Provide the [X, Y] coordinate of the cell's center where the given text is located.  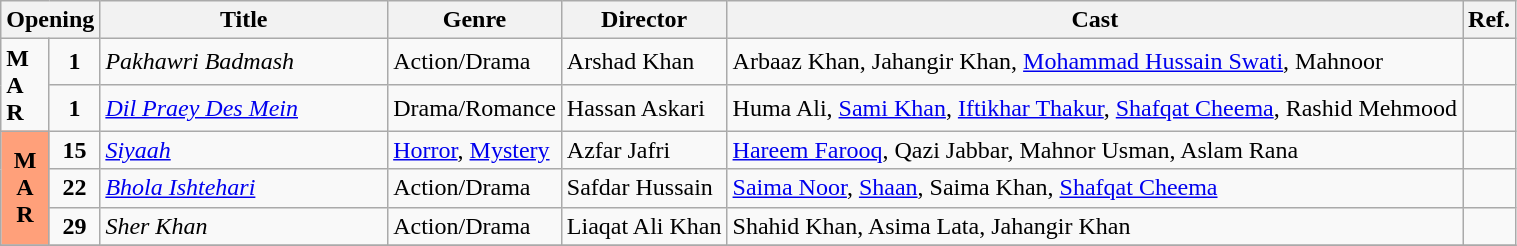
Horror, Mystery [475, 150]
Pakhawri Badmash [244, 62]
Saima Noor, Shaan, Saima Khan, Shafqat Cheema [1095, 188]
Ref. [1490, 20]
Siyaah [244, 150]
Bhola Ishtehari [244, 188]
Arshad Khan [644, 62]
Cast [1095, 20]
Drama/Romance [475, 108]
Safdar Hussain [644, 188]
Huma Ali, Sami Khan, Iftikhar Thakur, Shafqat Cheema, Rashid Mehmood [1095, 108]
Liaqat Ali Khan [644, 226]
Dil Praey Des Mein [244, 108]
22 [74, 188]
15 [74, 150]
Title [244, 20]
Opening [50, 20]
29 [74, 226]
Hareem Farooq, Qazi Jabbar, Mahnor Usman, Aslam Rana [1095, 150]
Shahid Khan, Asima Lata, Jahangir Khan [1095, 226]
Genre [475, 20]
Hassan Askari [644, 108]
Director [644, 20]
Azfar Jafri [644, 150]
Arbaaz Khan, Jahangir Khan, Mohammad Hussain Swati, Mahnoor [1095, 62]
Sher Khan [244, 226]
